Return (X, Y) of the center of cell containing provided text 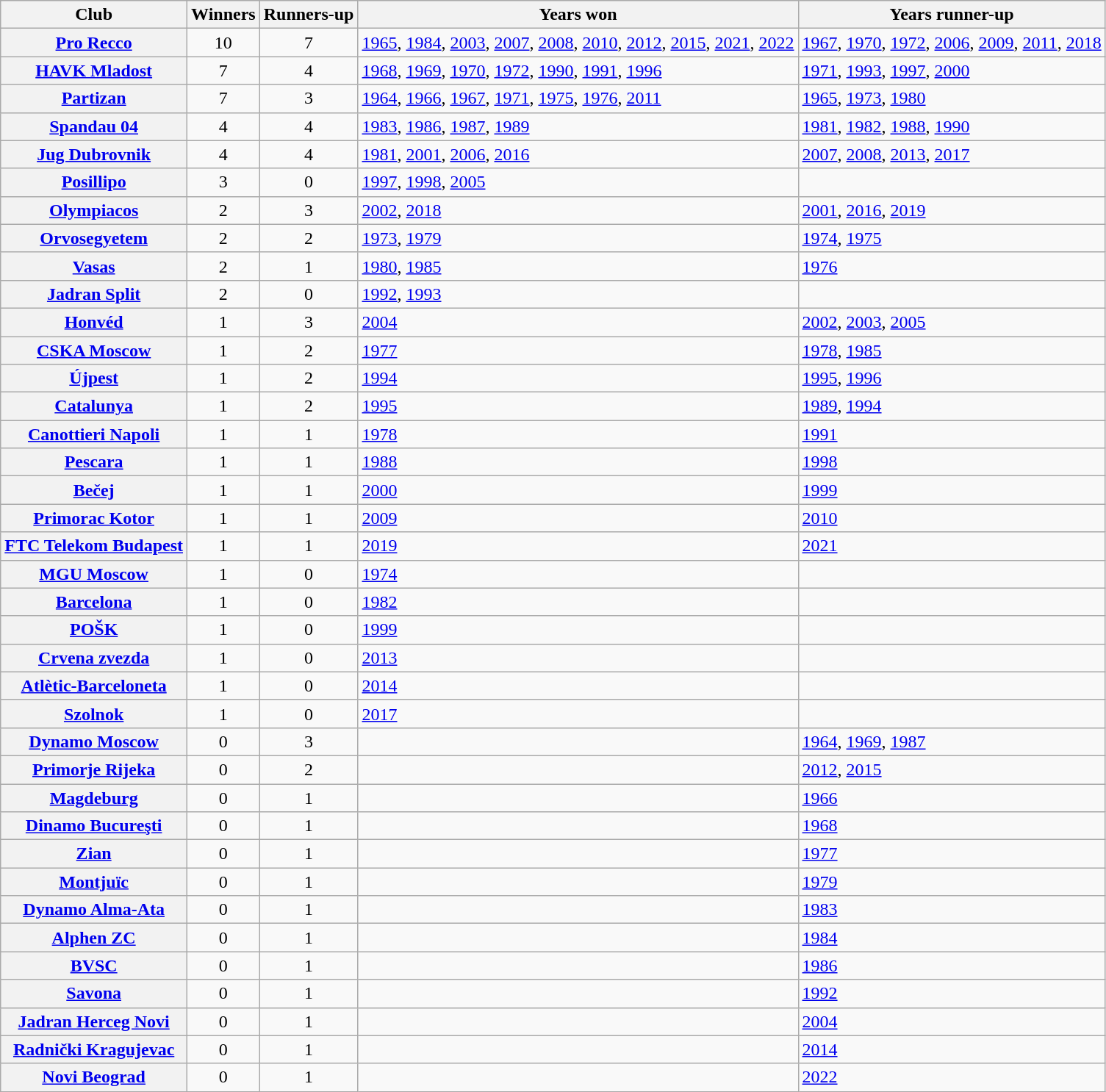
1964, 1966, 1967, 1971, 1975, 1976, 2011 (578, 98)
1992 (952, 994)
1968, 1969, 1970, 1972, 1990, 1991, 1996 (578, 71)
1982 (578, 602)
Primorje Rijeka (94, 769)
Canottieri Napoli (94, 434)
1998 (952, 462)
Radnički Kragujevac (94, 1049)
Montjuïc (94, 882)
Jadran Split (94, 294)
1965, 1984, 2003, 2007, 2008, 2010, 2012, 2015, 2021, 2022 (578, 43)
HAVK Mladost (94, 71)
1974, 1975 (952, 238)
2001, 2016, 2019 (952, 210)
Pescara (94, 462)
2000 (578, 490)
Dynamo Alma-Ata (94, 910)
1984 (952, 938)
1995 (578, 406)
1978 (578, 434)
1974 (578, 574)
Honvéd (94, 322)
Club (94, 15)
1976 (952, 266)
Dinamo Bucureşti (94, 826)
Partizan (94, 98)
1997, 1998, 2005 (578, 182)
1983 (952, 910)
1986 (952, 966)
1991 (952, 434)
1981, 2001, 2006, 2016 (578, 154)
1967, 1970, 1972, 2006, 2009, 2011, 2018 (952, 43)
Years runner-up (952, 15)
1966 (952, 797)
Bečej (94, 490)
Runners-up (309, 15)
Barcelona (94, 602)
1971, 1993, 1997, 2000 (952, 71)
Winners (223, 15)
1964, 1969, 1987 (952, 741)
Pro Recco (94, 43)
Szolnok (94, 714)
1989, 1994 (952, 406)
Olympiacos (94, 210)
Magdeburg (94, 797)
Jug Dubrovnik (94, 154)
BVSC (94, 966)
2009 (578, 518)
2012, 2015 (952, 769)
1983, 1986, 1987, 1989 (578, 126)
2013 (578, 658)
FTC Telekom Budapest (94, 546)
POŠK (94, 630)
1968 (952, 826)
Orvosegyetem (94, 238)
2002, 2018 (578, 210)
1978, 1985 (952, 351)
1992, 1993 (578, 294)
1995, 1996 (952, 378)
1973, 1979 (578, 238)
Years won (578, 15)
2019 (578, 546)
1965, 1973, 1980 (952, 98)
1981, 1982, 1988, 1990 (952, 126)
Újpest (94, 378)
1988 (578, 462)
Zian (94, 854)
Novi Beograd (94, 1077)
Crvena zvezda (94, 658)
2022 (952, 1077)
Jadran Herceg Novi (94, 1021)
Vasas (94, 266)
2007, 2008, 2013, 2017 (952, 154)
Dynamo Moscow (94, 741)
1994 (578, 378)
10 (223, 43)
2021 (952, 546)
Atlètic-Barceloneta (94, 686)
Primorac Kotor (94, 518)
Catalunya (94, 406)
Alphen ZC (94, 938)
Savona (94, 994)
Spandau 04 (94, 126)
2017 (578, 714)
CSKA Moscow (94, 351)
MGU Moscow (94, 574)
2002, 2003, 2005 (952, 322)
2010 (952, 518)
1979 (952, 882)
1980, 1985 (578, 266)
Posillipo (94, 182)
